Detect which cell encompasses the target text, then output its (x, y) center coordinate. 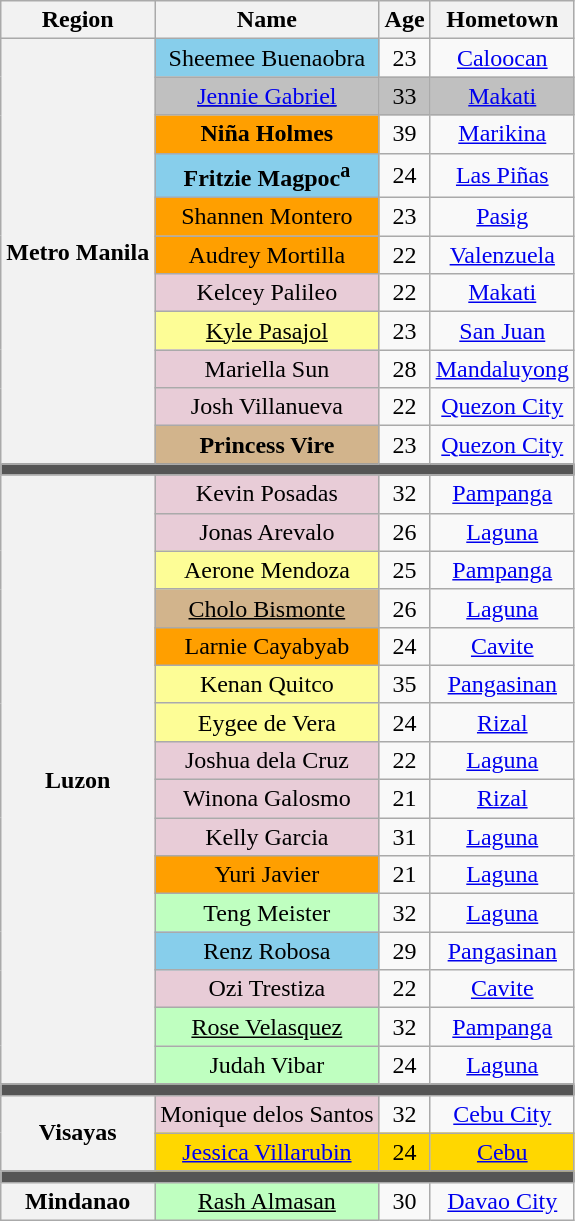
39 (404, 134)
Rose Velasquez (267, 1027)
Kelly Garcia (267, 837)
Name (267, 20)
Niña Holmes (267, 134)
Aerone Mendoza (267, 570)
Region (78, 20)
Ozi Trestiza (267, 989)
Renz Robosa (267, 951)
Judah Vibar (267, 1065)
Age (404, 20)
31 (404, 837)
Cholo Bismonte (267, 608)
Audrey Mortilla (267, 255)
Mandaluyong (502, 369)
Kelcey Palileo (267, 293)
Rash Almasan (267, 1201)
Kenan Quitco (267, 684)
Princess Vire (267, 445)
Metro Manila (78, 252)
Caloocan (502, 58)
Cebu (502, 1152)
Hometown (502, 20)
Yuri Javier (267, 875)
Kyle Pasajol (267, 331)
Kevin Posadas (267, 494)
Joshua dela Cruz (267, 760)
Jessica Villarubin (267, 1152)
Pasig (502, 217)
25 (404, 570)
Visayas (78, 1133)
Fritzie Magpoca (267, 176)
Winona Galosmo (267, 799)
30 (404, 1201)
28 (404, 369)
Larnie Cayabyab (267, 646)
Valenzuela (502, 255)
Monique delos Santos (267, 1114)
Josh Villanueva (267, 407)
Mindanao (78, 1201)
Jennie Gabriel (267, 96)
San Juan (502, 331)
Davao City (502, 1201)
Eygee de Vera (267, 722)
Marikina (502, 134)
Luzon (78, 780)
Cebu City (502, 1114)
Mariella Sun (267, 369)
35 (404, 684)
Jonas Arevalo (267, 532)
Sheemee Buenaobra (267, 58)
Las Piñas (502, 176)
Shannen Montero (267, 217)
Teng Meister (267, 913)
33 (404, 96)
29 (404, 951)
